Scan for the cell matching the given text and deliver its [X, Y] coordinate at center. 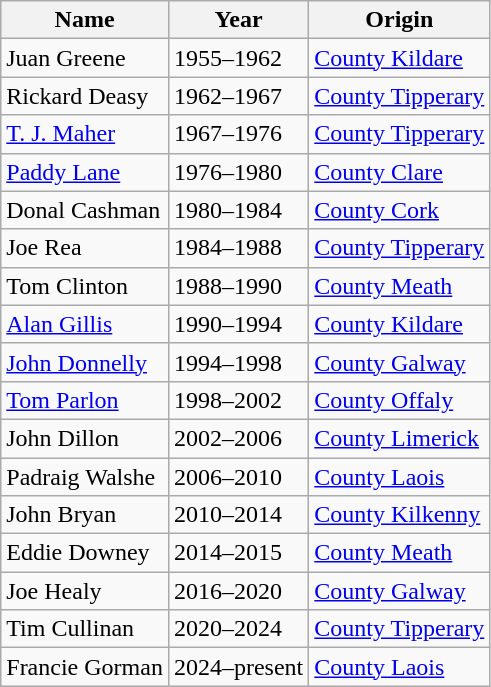
1998–2002 [238, 400]
2010–2014 [238, 515]
Year [238, 20]
Tom Clinton [85, 286]
T. J. Maher [85, 134]
1976–1980 [238, 172]
Padraig Walshe [85, 477]
2016–2020 [238, 591]
Juan Greene [85, 58]
Joe Rea [85, 248]
Paddy Lane [85, 172]
Origin [400, 20]
Donal Cashman [85, 210]
1967–1976 [238, 134]
1955–1962 [238, 58]
1994–1998 [238, 362]
1980–1984 [238, 210]
1962–1967 [238, 96]
County Cork [400, 210]
2002–2006 [238, 438]
Tim Cullinan [85, 629]
John Donnelly [85, 362]
Francie Gorman [85, 667]
Alan Gillis [85, 324]
Joe Healy [85, 591]
Tom Parlon [85, 400]
2024–present [238, 667]
Name [85, 20]
John Dillon [85, 438]
1990–1994 [238, 324]
County Limerick [400, 438]
2020–2024 [238, 629]
County Offaly [400, 400]
2006–2010 [238, 477]
Rickard Deasy [85, 96]
1984–1988 [238, 248]
2014–2015 [238, 553]
County Kilkenny [400, 515]
County Clare [400, 172]
1988–1990 [238, 286]
Eddie Downey [85, 553]
John Bryan [85, 515]
